Pinpoint the cell where the given text exists, returning its (X, Y) midpoint coordinate. 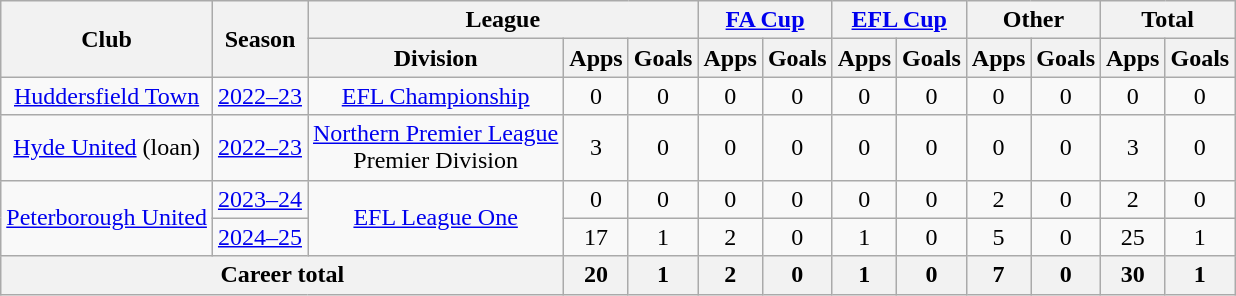
EFL Championship (436, 96)
Division (436, 58)
2024–25 (260, 237)
25 (1133, 237)
Northern Premier LeaguePremier Division (436, 148)
30 (1133, 275)
Huddersfield Town (107, 96)
League (503, 20)
FA Cup (765, 20)
Career total (282, 275)
20 (596, 275)
EFL Cup (899, 20)
Club (107, 39)
Hyde United (loan) (107, 148)
Other (1033, 20)
EFL League One (436, 218)
Season (260, 39)
17 (596, 237)
5 (998, 237)
7 (998, 275)
Peterborough United (107, 218)
2023–24 (260, 199)
Total (1168, 20)
